Find where the given text appears and provide that cell's center as (x, y) coordinate. 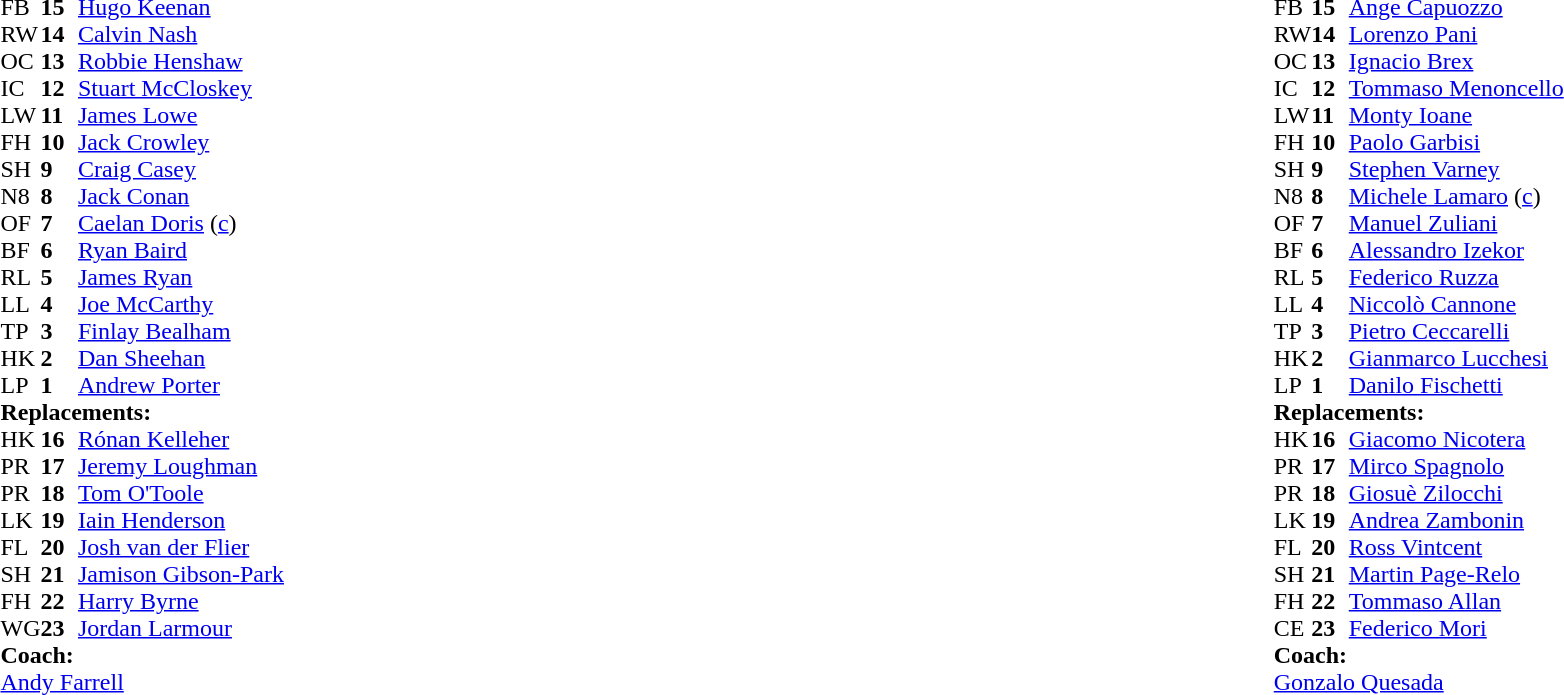
Tom O'Toole (181, 494)
Alessandro Izekor (1456, 250)
Ross Vintcent (1456, 548)
Harry Byrne (181, 602)
Jordan Larmour (181, 628)
Jack Conan (181, 196)
Robbie Henshaw (181, 62)
Martin Page-Relo (1456, 574)
WG (20, 628)
Andrew Porter (181, 386)
Josh van der Flier (181, 548)
Pietro Ceccarelli (1456, 332)
Gonzalo Quesada (1419, 682)
Tommaso Menoncello (1456, 88)
Jamison Gibson-Park (181, 574)
Craig Casey (181, 170)
Finlay Bealham (181, 332)
Stephen Varney (1456, 170)
James Ryan (181, 278)
Giacomo Nicotera (1456, 440)
Mirco Spagnolo (1456, 466)
Paolo Garbisi (1456, 142)
Giosuè Zilocchi (1456, 494)
James Lowe (181, 116)
Lorenzo Pani (1456, 34)
Ryan Baird (181, 250)
Ignacio Brex (1456, 62)
CE (1293, 628)
Iain Henderson (181, 520)
Danilo Fischetti (1456, 386)
Michele Lamaro (c) (1456, 196)
Dan Sheehan (181, 358)
Joe McCarthy (181, 304)
Andy Farrell (142, 682)
Monty Ioane (1456, 116)
Jack Crowley (181, 142)
Tommaso Allan (1456, 602)
Caelan Doris (c) (181, 224)
Manuel Zuliani (1456, 224)
Niccolò Cannone (1456, 304)
Federico Mori (1456, 628)
Stuart McCloskey (181, 88)
Calvin Nash (181, 34)
Federico Ruzza (1456, 278)
Jeremy Loughman (181, 466)
Rónan Kelleher (181, 440)
Gianmarco Lucchesi (1456, 358)
Andrea Zambonin (1456, 520)
